Capture the cell that displays the provided text and extract its (x, y) central coordinate. 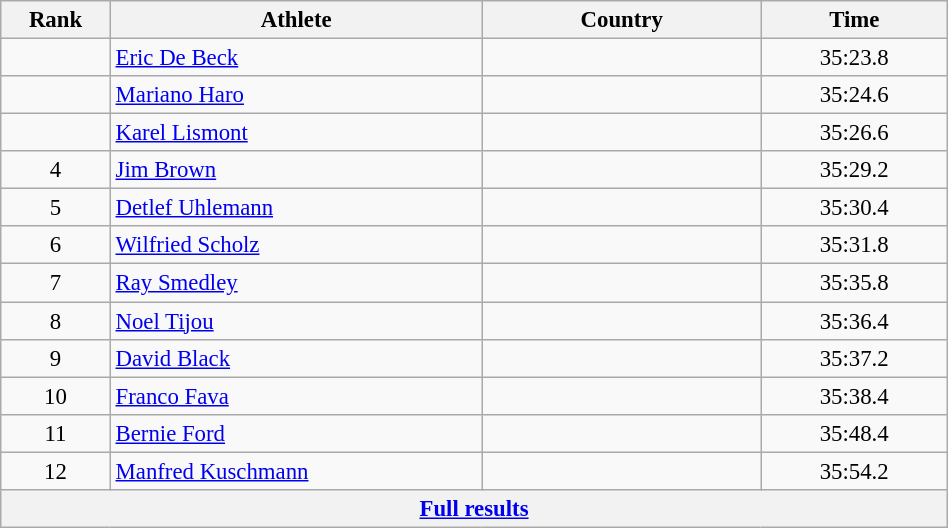
Detlef Uhlemann (296, 208)
35:23.8 (854, 58)
Karel Lismont (296, 133)
9 (56, 358)
Rank (56, 20)
35:31.8 (854, 245)
12 (56, 471)
35:48.4 (854, 433)
35:54.2 (854, 471)
35:35.8 (854, 283)
35:37.2 (854, 358)
Time (854, 20)
11 (56, 433)
Mariano Haro (296, 95)
Wilfried Scholz (296, 245)
Noel Tijou (296, 321)
35:29.2 (854, 170)
Bernie Ford (296, 433)
10 (56, 396)
7 (56, 283)
4 (56, 170)
Athlete (296, 20)
Country (622, 20)
David Black (296, 358)
5 (56, 208)
Ray Smedley (296, 283)
8 (56, 321)
Jim Brown (296, 170)
35:30.4 (854, 208)
Full results (474, 509)
35:36.4 (854, 321)
Eric De Beck (296, 58)
35:26.6 (854, 133)
Franco Fava (296, 396)
35:24.6 (854, 95)
Manfred Kuschmann (296, 471)
6 (56, 245)
35:38.4 (854, 396)
